Determine the [X, Y] coordinate at the center of the cell enclosing the given text.  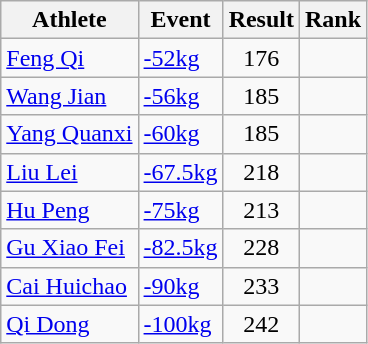
-52kg [180, 58]
218 [261, 172]
233 [261, 286]
-67.5kg [180, 172]
Wang Jian [70, 96]
-90kg [180, 286]
242 [261, 324]
176 [261, 58]
Yang Quanxi [70, 134]
Cai Huichao [70, 286]
Result [261, 20]
Qi Dong [70, 324]
-100kg [180, 324]
Event [180, 20]
Gu Xiao Fei [70, 248]
-60kg [180, 134]
Athlete [70, 20]
-75kg [180, 210]
Liu Lei [70, 172]
-82.5kg [180, 248]
-56kg [180, 96]
Feng Qi [70, 58]
228 [261, 248]
Rank [334, 20]
213 [261, 210]
Hu Peng [70, 210]
